Capture the cell that displays the provided text and extract its (x, y) central coordinate. 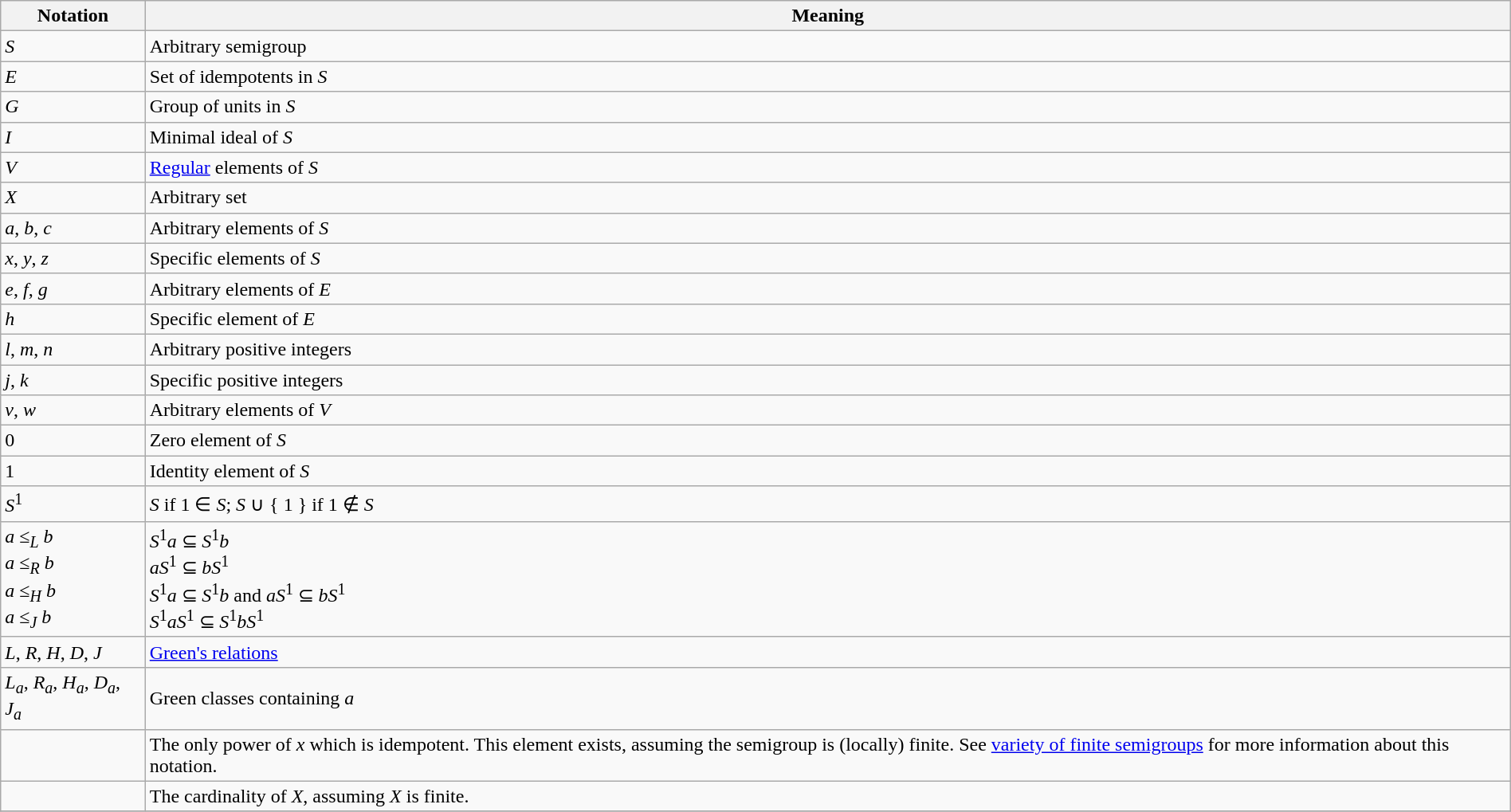
Green's relations (827, 652)
Arbitrary positive integers (827, 349)
Regular elements of S (827, 167)
The cardinality of X, assuming X is finite. (827, 796)
E (73, 76)
La, Ra, Ha, Da, Ja (73, 698)
Specific element of E (827, 319)
1 (73, 471)
v, w (73, 410)
a ≤L ba ≤R ba ≤H ba ≤J b (73, 579)
Zero element of S (827, 441)
Notation (73, 16)
a, b, c (73, 228)
V (73, 167)
Green classes containing a (827, 698)
Arbitrary elements of E (827, 288)
e, f, g (73, 288)
Set of idempotents in S (827, 76)
S if 1 ∈ S; S ∪ { 1 } if 1 ∉ S (827, 504)
Arbitrary elements of V (827, 410)
x, y, z (73, 258)
Arbitrary semigroup (827, 46)
l, m, n (73, 349)
S1 (73, 504)
S1a ⊆ S1b aS1 ⊆ bS1 S1a ⊆ S1b and aS1 ⊆ bS1 S1aS1 ⊆ S1bS1 (827, 579)
L, R, H, D, J (73, 652)
X (73, 198)
G (73, 107)
Specific positive integers (827, 380)
Meaning (827, 16)
Identity element of S (827, 471)
S (73, 46)
Arbitrary elements of S (827, 228)
h (73, 319)
Group of units in S (827, 107)
Specific elements of S (827, 258)
Minimal ideal of S (827, 137)
0 (73, 441)
I (73, 137)
Arbitrary set (827, 198)
j, k (73, 380)
